Locate the cell with the specified text and output its [x, y] center coordinate. 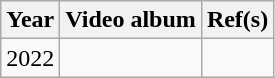
Video album [131, 20]
2022 [30, 58]
Year [30, 20]
Ref(s) [237, 20]
